Return the [X, Y] coordinate for the center point of the cell that contains the specified text.  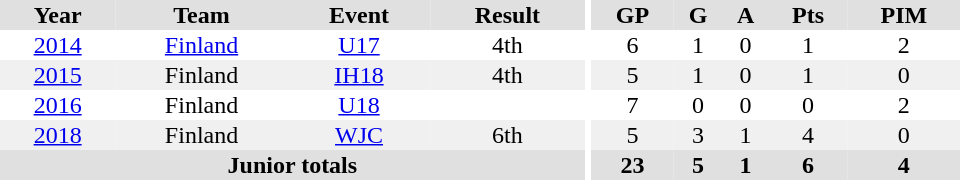
Year [58, 15]
WJC [359, 135]
Pts [808, 15]
U17 [359, 45]
2015 [58, 75]
2018 [58, 135]
U18 [359, 105]
2016 [58, 105]
Team [202, 15]
3 [698, 135]
6th [507, 135]
23 [632, 165]
PIM [904, 15]
A [746, 15]
Result [507, 15]
Event [359, 15]
Junior totals [292, 165]
G [698, 15]
IH18 [359, 75]
7 [632, 105]
GP [632, 15]
2014 [58, 45]
